Pinpoint the cell where the given text exists, returning its [x, y] midpoint coordinate. 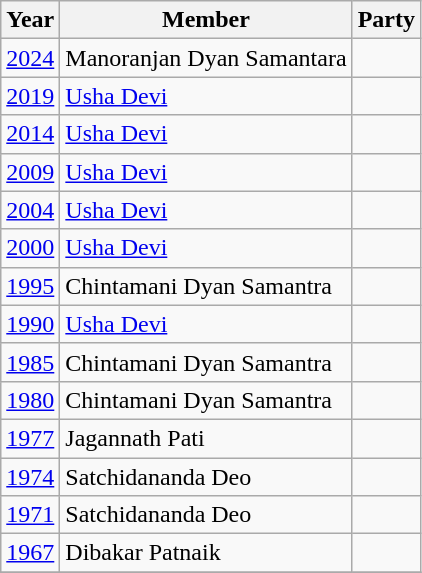
2004 [30, 210]
1995 [30, 286]
1967 [30, 553]
Year [30, 20]
1971 [30, 515]
Jagannath Pati [206, 438]
1977 [30, 438]
2000 [30, 248]
2009 [30, 172]
1980 [30, 400]
2019 [30, 96]
1990 [30, 324]
Member [206, 20]
1974 [30, 477]
1985 [30, 362]
2024 [30, 58]
Party [386, 20]
Dibakar Patnaik [206, 553]
2014 [30, 134]
Manoranjan Dyan Samantara [206, 58]
